Provide the (x, y) coordinate of the cell's center where the given text is located.  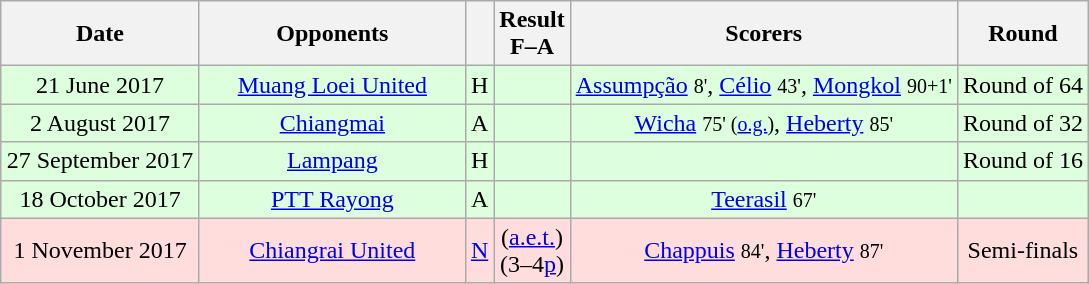
Round of 32 (1022, 123)
Date (100, 34)
(a.e.t.)(3–4p) (532, 250)
Opponents (332, 34)
Scorers (764, 34)
Round of 16 (1022, 161)
Round of 64 (1022, 85)
18 October 2017 (100, 199)
1 November 2017 (100, 250)
27 September 2017 (100, 161)
Muang Loei United (332, 85)
Lampang (332, 161)
Round (1022, 34)
Chiangmai (332, 123)
Chappuis 84', Heberty 87' (764, 250)
N (479, 250)
PTT Rayong (332, 199)
Teerasil 67' (764, 199)
Semi-finals (1022, 250)
Assumpção 8', Célio 43', Mongkol 90+1' (764, 85)
Wicha 75' (o.g.), Heberty 85' (764, 123)
21 June 2017 (100, 85)
Chiangrai United (332, 250)
ResultF–A (532, 34)
2 August 2017 (100, 123)
